Output the (x, y) coordinate of the center of the cell containing the given text.  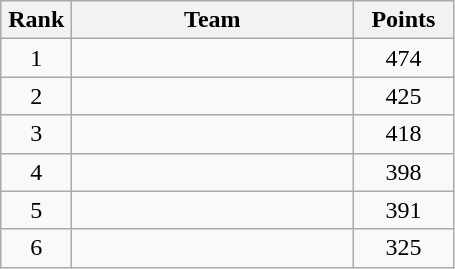
391 (404, 210)
474 (404, 58)
1 (36, 58)
5 (36, 210)
4 (36, 172)
3 (36, 134)
2 (36, 96)
Team (212, 20)
Rank (36, 20)
418 (404, 134)
325 (404, 248)
Points (404, 20)
6 (36, 248)
398 (404, 172)
425 (404, 96)
